Extract the [X, Y] coordinate from the center of the cell holding the provided text.  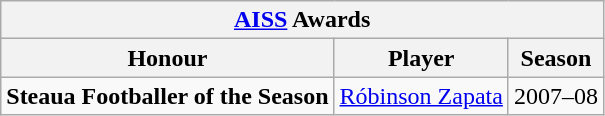
Róbinson Zapata [421, 96]
Player [421, 58]
Honour [168, 58]
2007–08 [556, 96]
Steaua Footballer of the Season [168, 96]
Season [556, 58]
AISS Awards [302, 20]
